Capture the cell that displays the provided text and extract its (X, Y) central coordinate. 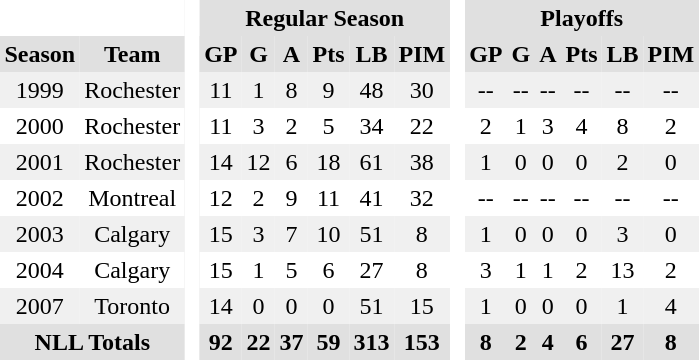
153 (422, 342)
2004 (40, 270)
37 (292, 342)
2007 (40, 306)
59 (328, 342)
48 (372, 90)
Team (132, 54)
Toronto (132, 306)
10 (328, 234)
2003 (40, 234)
NLL Totals (92, 342)
Season (40, 54)
Regular Season (325, 18)
92 (221, 342)
1999 (40, 90)
38 (422, 162)
313 (372, 342)
30 (422, 90)
41 (372, 198)
Montreal (132, 198)
18 (328, 162)
34 (372, 126)
7 (292, 234)
Playoffs (582, 18)
2000 (40, 126)
32 (422, 198)
2002 (40, 198)
13 (622, 270)
61 (372, 162)
2001 (40, 162)
